From the cell containing the given text, extract its center point as [x, y] coordinate. 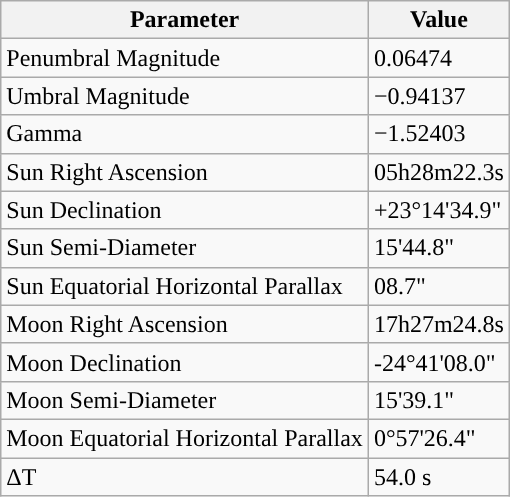
17h27m24.8s [438, 324]
08.7" [438, 286]
54.0 s [438, 477]
Sun Equatorial Horizontal Parallax [185, 286]
Sun Declination [185, 210]
Moon Right Ascension [185, 324]
05h28m22.3s [438, 172]
Sun Semi-Diameter [185, 248]
−1.52403 [438, 134]
Gamma [185, 134]
Moon Equatorial Horizontal Parallax [185, 438]
Value [438, 20]
Penumbral Magnitude [185, 58]
0°57'26.4" [438, 438]
Sun Right Ascension [185, 172]
-24°41'08.0" [438, 362]
Umbral Magnitude [185, 96]
0.06474 [438, 58]
Moon Semi-Diameter [185, 400]
15'39.1" [438, 400]
Parameter [185, 20]
ΔT [185, 477]
−0.94137 [438, 96]
15'44.8" [438, 248]
+23°14'34.9" [438, 210]
Moon Declination [185, 362]
